Locate the cell with the specified text and output its [X, Y] center coordinate. 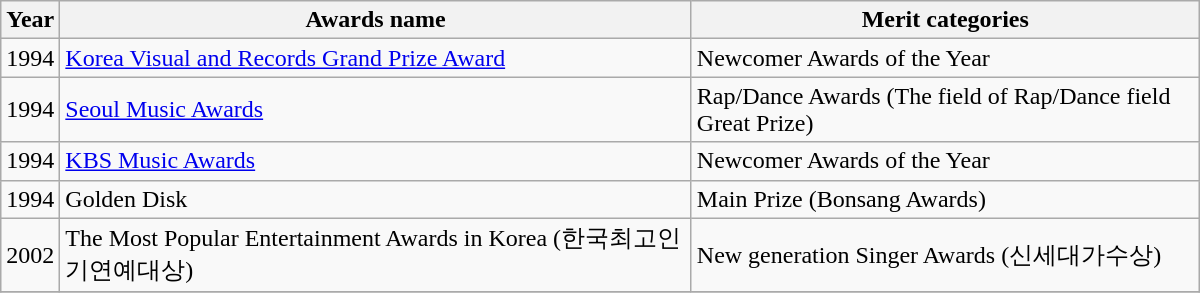
2002 [30, 255]
Rap/Dance Awards (The field of Rap/Dance field Great Prize) [945, 110]
KBS Music Awards [376, 161]
Merit categories [945, 20]
Year [30, 20]
New generation Singer Awards (신세대가수상) [945, 255]
Main Prize (Bonsang Awards) [945, 199]
The Most Popular Entertainment Awards in Korea (한국최고인기연예대상) [376, 255]
Seoul Music Awards [376, 110]
Korea Visual and Records Grand Prize Award [376, 58]
Golden Disk [376, 199]
Awards name [376, 20]
